Pinpoint the cell where the given text exists, returning its [X, Y] midpoint coordinate. 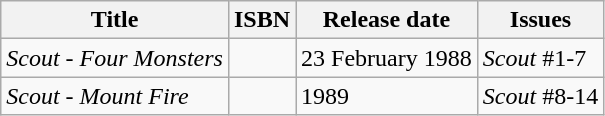
Issues [540, 20]
1989 [387, 96]
23 February 1988 [387, 58]
Release date [387, 20]
ISBN [262, 20]
Scout - Four Monsters [115, 58]
Title [115, 20]
Scout - Mount Fire [115, 96]
Scout #1-7 [540, 58]
Scout #8-14 [540, 96]
